Return the [X, Y] coordinate for the center point of the cell that contains the specified text.  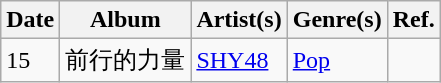
Pop [337, 60]
Artist(s) [239, 20]
SHY48 [239, 60]
Ref. [414, 20]
Genre(s) [337, 20]
Album [126, 20]
15 [30, 60]
Date [30, 20]
前行的力量 [126, 60]
